Search for the cell housing the specified text and yield its [X, Y] center coordinate. 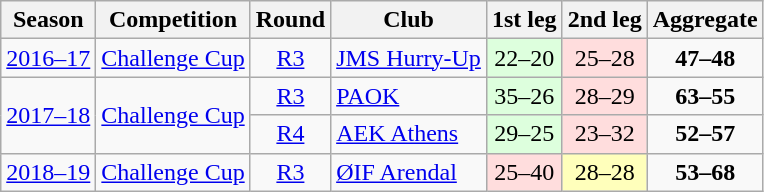
1st leg [524, 20]
52–57 [705, 134]
JMS Hurry-Up [409, 58]
2018–19 [48, 172]
R4 [290, 134]
53–68 [705, 172]
25–40 [524, 172]
2017–18 [48, 115]
47–48 [705, 58]
35–26 [524, 96]
28–28 [604, 172]
Season [48, 20]
2nd leg [604, 20]
23–32 [604, 134]
ØIF Arendal [409, 172]
25–28 [604, 58]
2016–17 [48, 58]
63–55 [705, 96]
Aggregate [705, 20]
PAOK [409, 96]
AEK Athens [409, 134]
22–20 [524, 58]
Club [409, 20]
29–25 [524, 134]
Round [290, 20]
Competition [173, 20]
28–29 [604, 96]
